Scan for the cell matching the given text and deliver its (x, y) coordinate at center. 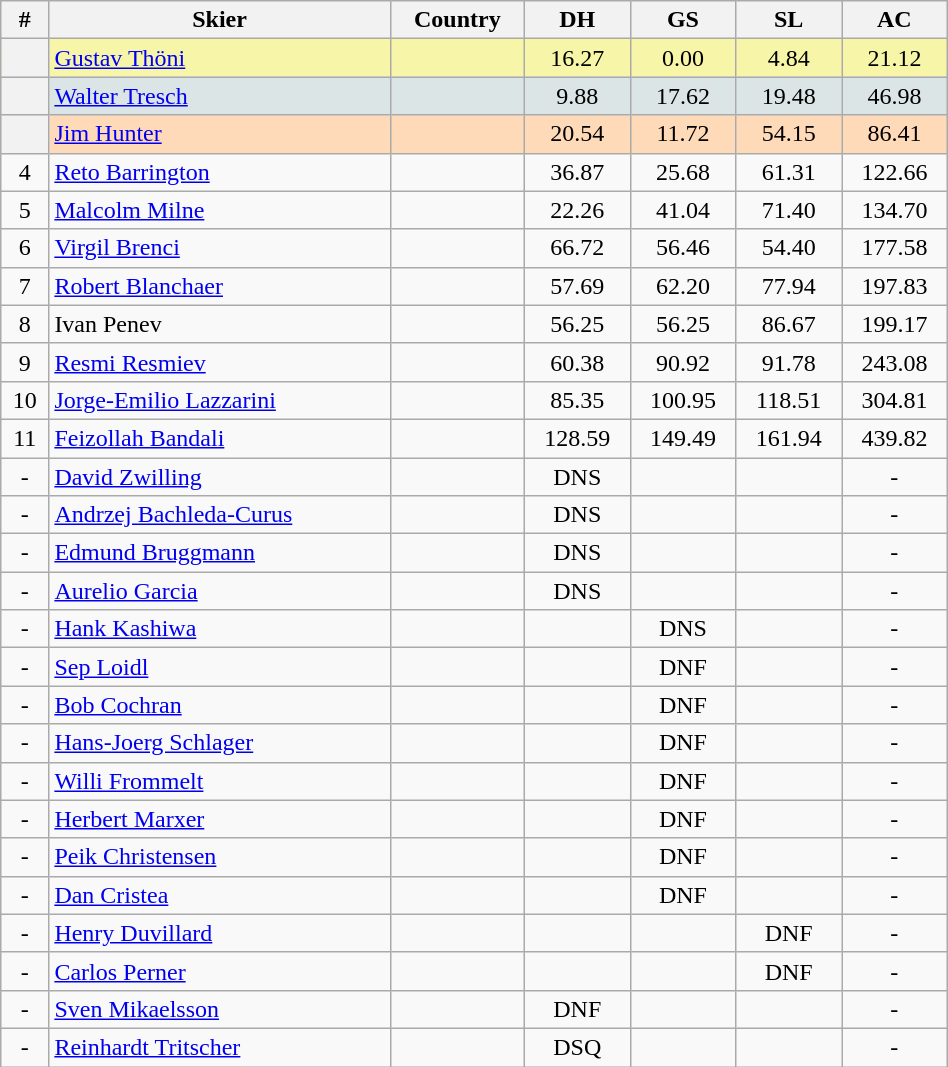
# (25, 20)
8 (25, 324)
SL (789, 20)
86.67 (789, 324)
20.54 (577, 134)
AC (895, 20)
Resmi Resmiev (220, 362)
243.08 (895, 362)
5 (25, 210)
36.87 (577, 172)
11.72 (683, 134)
62.20 (683, 286)
149.49 (683, 438)
DH (577, 20)
Willi Frommelt (220, 781)
Hans-Joerg Schlager (220, 743)
22.26 (577, 210)
Ivan Penev (220, 324)
85.35 (577, 400)
90.92 (683, 362)
Virgil Brenci (220, 248)
60.38 (577, 362)
11 (25, 438)
86.41 (895, 134)
Sep Loidl (220, 667)
4.84 (789, 58)
Andrzej Bachleda-Curus (220, 515)
77.94 (789, 286)
Aurelio Garcia (220, 591)
10 (25, 400)
71.40 (789, 210)
Gustav Thöni (220, 58)
57.69 (577, 286)
304.81 (895, 400)
9 (25, 362)
439.82 (895, 438)
199.17 (895, 324)
Herbert Marxer (220, 819)
56.46 (683, 248)
0.00 (683, 58)
134.70 (895, 210)
41.04 (683, 210)
Country (457, 20)
118.51 (789, 400)
21.12 (895, 58)
Peik Christensen (220, 857)
66.72 (577, 248)
128.59 (577, 438)
Hank Kashiwa (220, 629)
Dan Cristea (220, 895)
19.48 (789, 96)
Jim Hunter (220, 134)
Skier (220, 20)
Malcolm Milne (220, 210)
7 (25, 286)
6 (25, 248)
GS (683, 20)
David Zwilling (220, 477)
Reto Barrington (220, 172)
9.88 (577, 96)
17.62 (683, 96)
16.27 (577, 58)
122.66 (895, 172)
Carlos Perner (220, 971)
Edmund Bruggmann (220, 553)
DSQ (577, 1047)
4 (25, 172)
61.31 (789, 172)
Robert Blanchaer (220, 286)
46.98 (895, 96)
177.58 (895, 248)
161.94 (789, 438)
197.83 (895, 286)
100.95 (683, 400)
Sven Mikaelsson (220, 1009)
Walter Tresch (220, 96)
91.78 (789, 362)
Henry Duvillard (220, 933)
Jorge-Emilio Lazzarini (220, 400)
Reinhardt Tritscher (220, 1047)
Feizollah Bandali (220, 438)
25.68 (683, 172)
54.40 (789, 248)
Bob Cochran (220, 705)
54.15 (789, 134)
